Find where the given text appears and provide that cell's center as (x, y) coordinate. 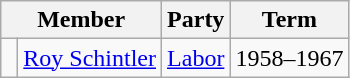
Member (82, 20)
Labor (196, 58)
Party (196, 20)
Roy Schintler (90, 58)
Term (290, 20)
1958–1967 (290, 58)
